From the cell containing the given text, extract its center point as [x, y] coordinate. 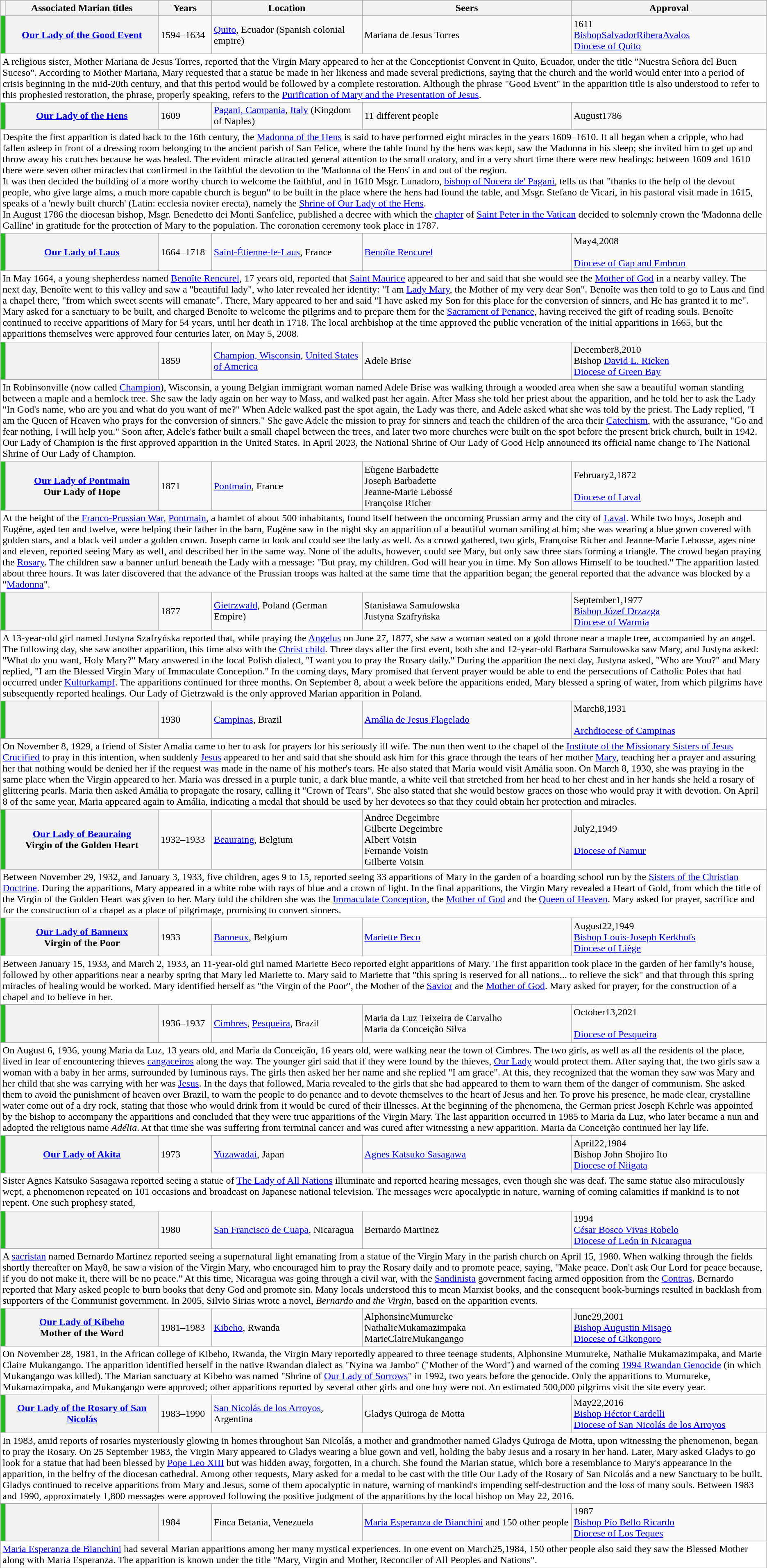
1871 [185, 486]
Our Lady of PontmainOur Lady of Hope [82, 486]
Quito, Ecuador (Spanish colonial empire) [287, 35]
Our Lady of the Hens [82, 116]
December8,2010Bishop David L. RickenDiocese of Green Bay [669, 361]
1933 [185, 937]
Cimbres, Pesqueira, Brazil [287, 1023]
Our Lady of Laus [82, 252]
August22,1949Bishop Louis-Joseph KerkhofsDiocese of Liège [669, 937]
Banneux, Belgium [287, 937]
Mariette Beco [467, 937]
1611BishopSalvadorRiberaAvalosDiocese of Quito [669, 35]
Our Lady of BanneuxVirgin of the Poor [82, 937]
Eùgene BarbadetteJoseph BarbadetteJeanne-Marie LebosséFrançoise Richer [467, 486]
Yuzawadai, Japan [287, 1154]
1936–1937 [185, 1023]
1932–1933 [185, 840]
Amália de Jesus Flagelado [467, 720]
Gietrzwałd, Poland (German Empire) [287, 611]
Our Lady of the Good Event [82, 35]
Adele Brise [467, 361]
11 different people [467, 116]
Our Lady of Akita [82, 1154]
May22,2016Bishop Héctor CardelliDiocese of San Nicolás de los Arroyos [669, 1414]
Mariana de Jesus Torres [467, 35]
1859 [185, 361]
February2,1872Diocese of Laval [669, 486]
Gladys Quiroga de Motta [467, 1414]
San Nicolás de los Arroyos, Argentina [287, 1414]
June29,2001Bishop Augustin MisagoDiocese of Gikongoro [669, 1327]
1594–1634 [185, 35]
Our Lady of KibehoMother of the Word [82, 1327]
Our Lady of the Rosary of San Nicolás [82, 1414]
Bernardo Martinez [467, 1230]
Our Lady of BeauraingVirgin of the Golden Heart [82, 840]
AlphonsineMumurekeNathalieMukamazimpakaMarieClaireMukangango [467, 1327]
1973 [185, 1154]
September1,1977Bishop Józef DrzazgaDiocese of Warmia [669, 611]
1994César Bosco Vivas RobeloDiocese of León in Nicaragua [669, 1230]
July2,1949Diocese of Namur [669, 840]
1980 [185, 1230]
March8,1931Archdiocese of Campinas [669, 720]
Kibeho, Rwanda [287, 1327]
Pontmain, France [287, 486]
Benoîte Rencurel [467, 252]
Saint-Étienne-le-Laus, France [287, 252]
1930 [185, 720]
Seers [467, 8]
1664–1718 [185, 252]
Champion, Wisconsin, United States of America [287, 361]
Agnes Katsuko Sasagawa [467, 1154]
Campinas, Brazil [287, 720]
1609 [185, 116]
1983–1990 [185, 1414]
1981–1983 [185, 1327]
Finca Betania, Venezuela [287, 1523]
Approval [669, 8]
May4,2008Diocese of Gap and Embrun [669, 252]
1987Bishop Pío Bello RicardoDiocese of Los Teques [669, 1523]
Maria da Luz Teixeira de CarvalhoMaria da Conceição Silva [467, 1023]
October13,2021Diocese of Pesqueira [669, 1023]
Andree DegeimbreGilberte DegeimbreAlbert VoisinFernande VoisinGilberte Voisin [467, 840]
April22,1984Bishop John Shojiro ItoDiocese of Niigata [669, 1154]
1984 [185, 1523]
Stanisława SamulowskaJustyna Szafryńska [467, 611]
August1786 [669, 116]
Maria Esperanza de Bianchini and 150 other people [467, 1523]
Location [287, 8]
1877 [185, 611]
Years [185, 8]
Beauraing, Belgium [287, 840]
Pagani, Campania, Italy (Kingdom of Naples) [287, 116]
San Francisco de Cuapa, Nicaragua [287, 1230]
Associated Marian titles [82, 8]
